Capture the cell that displays the provided text and extract its (X, Y) central coordinate. 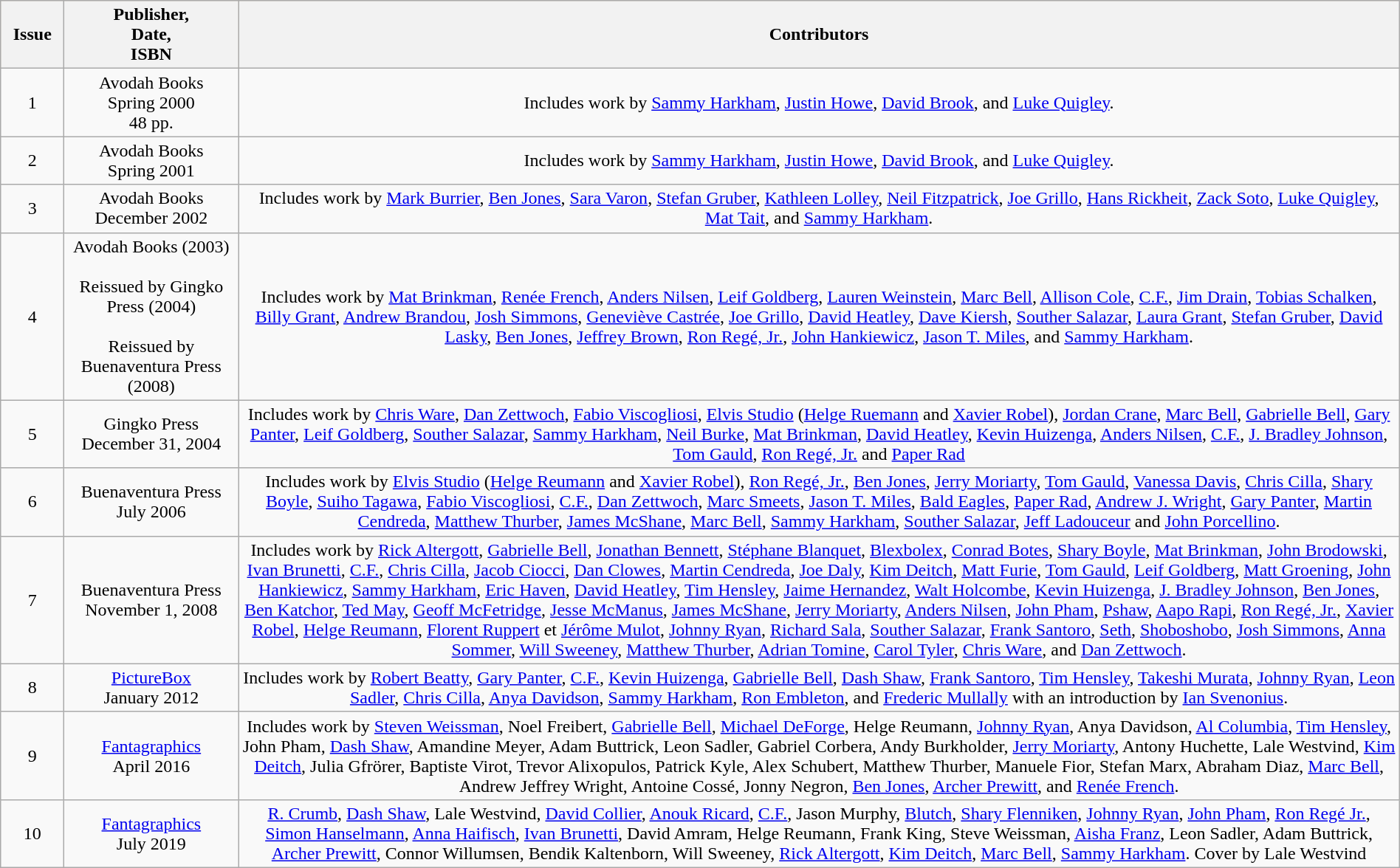
10 (32, 833)
Buenaventura PressJuly 2006 (151, 502)
5 (32, 434)
7 (32, 599)
4 (32, 316)
Gingko PressDecember 31, 2004 (151, 434)
Issue (32, 35)
FantagraphicsJuly 2019 (151, 833)
2 (32, 161)
Avodah BooksDecember 2002 (151, 208)
Buenaventura PressNovember 1, 2008 (151, 599)
9 (32, 756)
PictureBoxJanuary 2012 (151, 688)
3 (32, 208)
8 (32, 688)
1 (32, 103)
Avodah BooksSpring 200048 pp. (151, 103)
FantagraphicsApril 2016 (151, 756)
Avodah Books (2003) Reissued by Gingko Press (2004)Reissued by Buenaventura Press (2008) (151, 316)
Publisher,Date,ISBN (151, 35)
Contributors (819, 35)
Avodah BooksSpring 2001 (151, 161)
6 (32, 502)
